Provide the [x, y] coordinate of the cell's center where the given text is located.  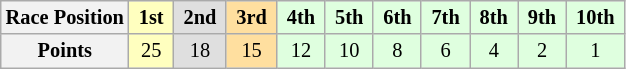
2nd [200, 17]
18 [200, 51]
6 [445, 51]
10th [595, 17]
12 [301, 51]
7th [445, 17]
4 [494, 51]
10 [349, 51]
8 [397, 51]
15 [251, 51]
1st [152, 17]
Race Position [65, 17]
3rd [251, 17]
Points [65, 51]
6th [397, 17]
4th [301, 17]
2 [542, 51]
9th [542, 17]
1 [595, 51]
5th [349, 17]
8th [494, 17]
25 [152, 51]
